Pinpoint the cell where the given text exists, returning its [X, Y] midpoint coordinate. 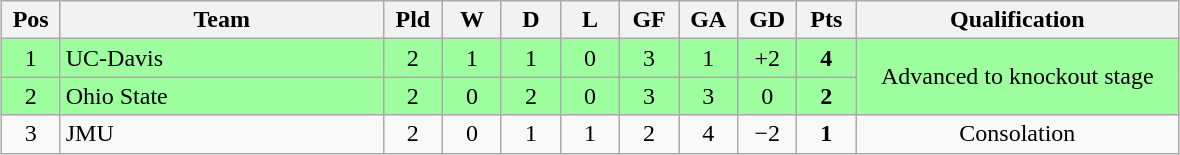
GF [650, 20]
UC-Davis [222, 58]
Pld [412, 20]
L [590, 20]
Ohio State [222, 96]
W [472, 20]
Consolation [1018, 134]
Qualification [1018, 20]
Advanced to knockout stage [1018, 77]
−2 [768, 134]
Pos [30, 20]
Team [222, 20]
D [530, 20]
JMU [222, 134]
GD [768, 20]
Pts [826, 20]
GA [708, 20]
+2 [768, 58]
